Detect which cell encompasses the target text, then output its (x, y) center coordinate. 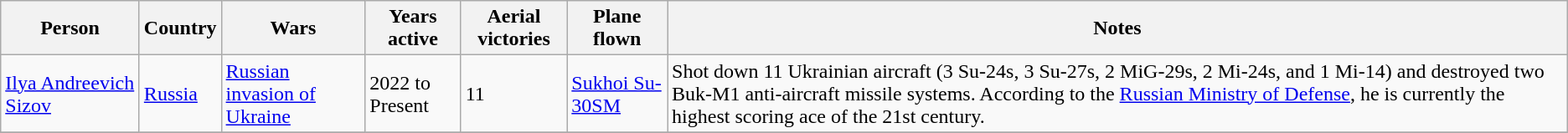
Sukhoi Su-30SM (617, 94)
Russia (180, 94)
Notes (1117, 28)
11 (514, 94)
Wars (293, 28)
2022 to Present (413, 94)
Russian invasion of Ukraine (293, 94)
Ilya Andreevich Sizov (70, 94)
Years active (413, 28)
Country (180, 28)
Plane flown (617, 28)
Person (70, 28)
Aerial victories (514, 28)
